Pinpoint the cell where the given text exists, returning its [X, Y] midpoint coordinate. 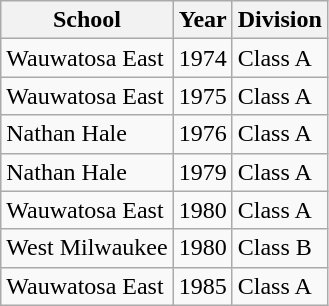
School [87, 20]
Division [280, 20]
1974 [202, 58]
Year [202, 20]
West Milwaukee [87, 248]
1979 [202, 172]
Class B [280, 248]
1985 [202, 286]
1975 [202, 96]
1976 [202, 134]
